Provide the (x, y) coordinate of the cell's center where the given text is located.  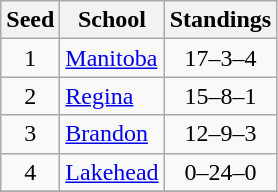
Brandon (112, 134)
15–8–1 (220, 96)
Manitoba (112, 58)
0–24–0 (220, 172)
Lakehead (112, 172)
17–3–4 (220, 58)
Standings (220, 20)
Regina (112, 96)
School (112, 20)
4 (30, 172)
12–9–3 (220, 134)
3 (30, 134)
1 (30, 58)
2 (30, 96)
Seed (30, 20)
